For the text-containing cell, return its midpoint in (x, y) coordinate format. 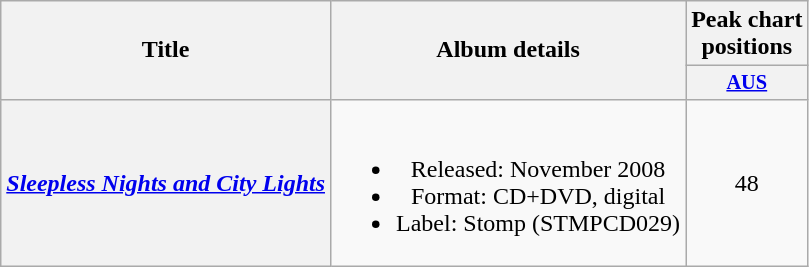
Title (166, 50)
AUS (747, 83)
Released: November 2008Format: CD+DVD, digitalLabel: Stomp (STMPCD029) (508, 182)
Sleepless Nights and City Lights (166, 182)
Peak chartpositions (747, 34)
48 (747, 182)
Album details (508, 50)
